For the text-containing cell, return its midpoint in (X, Y) coordinate format. 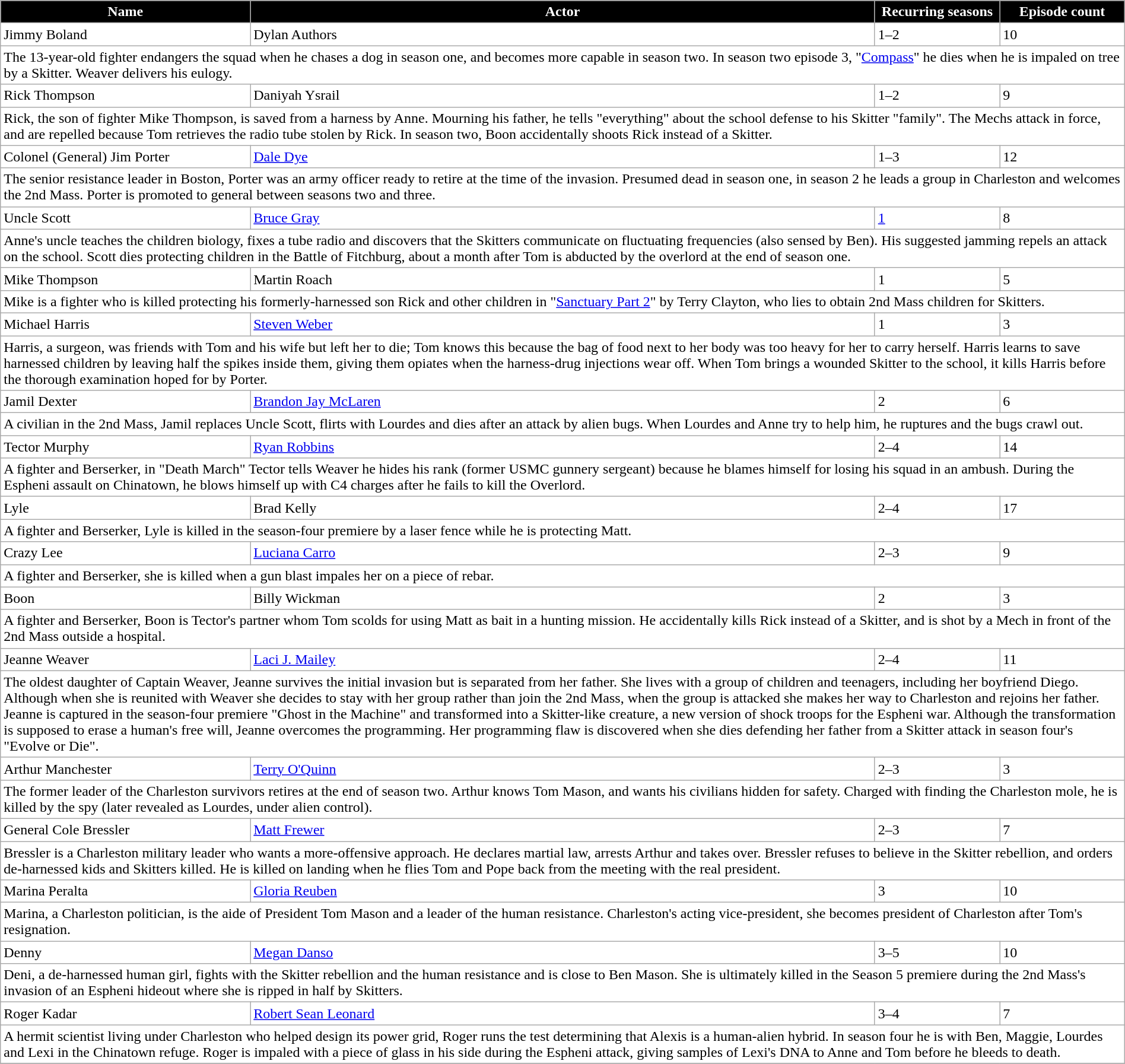
Tector Murphy (126, 447)
Jamil Dexter (126, 402)
Robert Sean Leonard (562, 1014)
Mike Thompson (126, 279)
Rick Thompson (126, 96)
8 (1062, 218)
Dylan Authors (562, 34)
Brandon Jay McLaren (562, 402)
17 (1062, 508)
Actor (562, 12)
Boon (126, 598)
12 (1062, 157)
Michael Harris (126, 324)
Recurring seasons (937, 12)
Marina Peralta (126, 891)
Jeanne Weaver (126, 659)
Lyle (126, 508)
Megan Danso (562, 952)
Arthur Manchester (126, 768)
Bruce Gray (562, 218)
A fighter and Berserker, she is killed when a gun blast impales her on a piece of rebar. (562, 576)
Roger Kadar (126, 1014)
5 (1062, 279)
11 (1062, 659)
1–3 (937, 157)
Dale Dye (562, 157)
Episode count (1062, 12)
Laci J. Mailey (562, 659)
3–5 (937, 952)
Brad Kelly (562, 508)
Billy Wickman (562, 598)
Colonel (General) Jim Porter (126, 157)
A fighter and Berserker, Lyle is killed in the season-four premiere by a laser fence while he is protecting Matt. (562, 531)
Matt Frewer (562, 830)
Name (126, 12)
Martin Roach (562, 279)
Ryan Robbins (562, 447)
Gloria Reuben (562, 891)
14 (1062, 447)
3–4 (937, 1014)
General Cole Bressler (126, 830)
Denny (126, 952)
Crazy Lee (126, 553)
Daniyah Ysrail (562, 96)
Uncle Scott (126, 218)
Terry O'Quinn (562, 768)
Luciana Carro (562, 553)
6 (1062, 402)
Steven Weber (562, 324)
Jimmy Boland (126, 34)
